Output the (X, Y) coordinate of the center of the cell containing the given text.  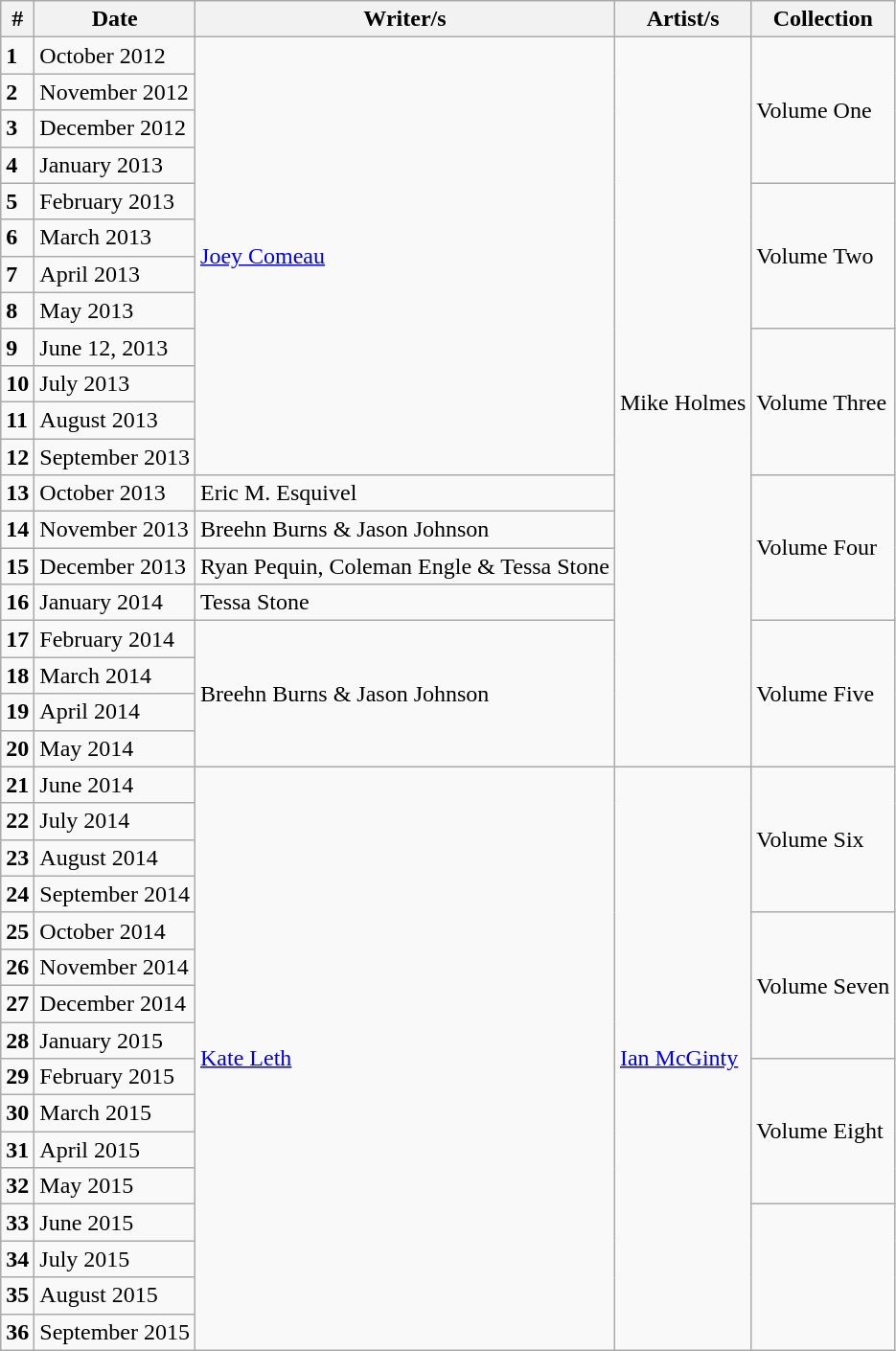
12 (17, 457)
20 (17, 748)
34 (17, 1259)
Volume Five (823, 694)
January 2014 (115, 603)
Ian McGinty (682, 1058)
August 2014 (115, 858)
Eric M. Esquivel (405, 493)
June 2015 (115, 1223)
Tessa Stone (405, 603)
10 (17, 383)
August 2013 (115, 420)
September 2015 (115, 1332)
15 (17, 566)
28 (17, 1040)
Volume Four (823, 548)
July 2013 (115, 383)
Writer/s (405, 19)
27 (17, 1003)
July 2014 (115, 821)
30 (17, 1113)
June 2014 (115, 785)
18 (17, 675)
11 (17, 420)
May 2013 (115, 310)
5 (17, 201)
4 (17, 165)
2 (17, 92)
# (17, 19)
March 2013 (115, 238)
March 2015 (115, 1113)
7 (17, 274)
Volume Three (823, 401)
Volume Six (823, 839)
36 (17, 1332)
September 2014 (115, 894)
February 2015 (115, 1077)
Kate Leth (405, 1058)
December 2014 (115, 1003)
1 (17, 56)
April 2013 (115, 274)
April 2015 (115, 1150)
November 2014 (115, 967)
October 2013 (115, 493)
29 (17, 1077)
November 2012 (115, 92)
Collection (823, 19)
26 (17, 967)
Artist/s (682, 19)
22 (17, 821)
Volume Seven (823, 985)
February 2014 (115, 639)
December 2013 (115, 566)
19 (17, 712)
December 2012 (115, 128)
October 2014 (115, 930)
January 2013 (115, 165)
June 12, 2013 (115, 347)
August 2015 (115, 1295)
14 (17, 530)
8 (17, 310)
May 2014 (115, 748)
January 2015 (115, 1040)
Ryan Pequin, Coleman Engle & Tessa Stone (405, 566)
November 2013 (115, 530)
Volume One (823, 110)
35 (17, 1295)
Mike Holmes (682, 402)
Volume Eight (823, 1132)
May 2015 (115, 1186)
13 (17, 493)
Date (115, 19)
6 (17, 238)
21 (17, 785)
October 2012 (115, 56)
3 (17, 128)
February 2013 (115, 201)
July 2015 (115, 1259)
33 (17, 1223)
Volume Two (823, 256)
32 (17, 1186)
25 (17, 930)
23 (17, 858)
Joey Comeau (405, 257)
31 (17, 1150)
9 (17, 347)
March 2014 (115, 675)
17 (17, 639)
16 (17, 603)
April 2014 (115, 712)
September 2013 (115, 457)
24 (17, 894)
